Return the (x, y) coordinate for the center point of the cell that contains the specified text.  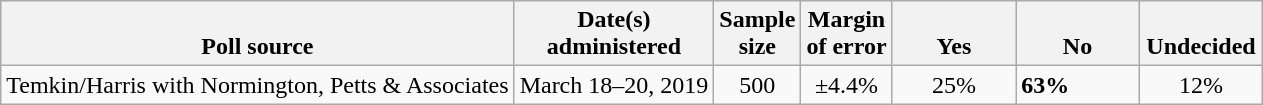
±4.4% (846, 85)
No (1078, 34)
63% (1078, 85)
Date(s)administered (614, 34)
500 (758, 85)
Yes (954, 34)
Poll source (258, 34)
Samplesize (758, 34)
March 18–20, 2019 (614, 85)
Undecided (1201, 34)
Marginof error (846, 34)
12% (1201, 85)
Temkin/Harris with Normington, Petts & Associates (258, 85)
25% (954, 85)
